Capture the cell that displays the provided text and extract its [x, y] central coordinate. 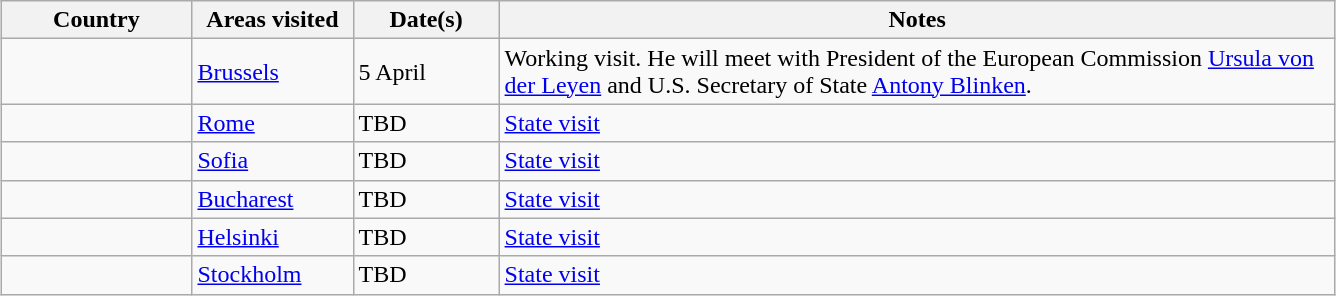
Areas visited [272, 20]
Bucharest [272, 199]
5 April [426, 72]
Working visit. He will meet with President of the European Commission Ursula von der Leyen and U.S. Secretary of State Antony Blinken. [917, 72]
Helsinki [272, 237]
Rome [272, 123]
Country [96, 20]
Notes [917, 20]
Sofia [272, 161]
Brussels [272, 72]
Date(s) [426, 20]
Stockholm [272, 275]
